Scan for the cell matching the given text and deliver its (X, Y) coordinate at center. 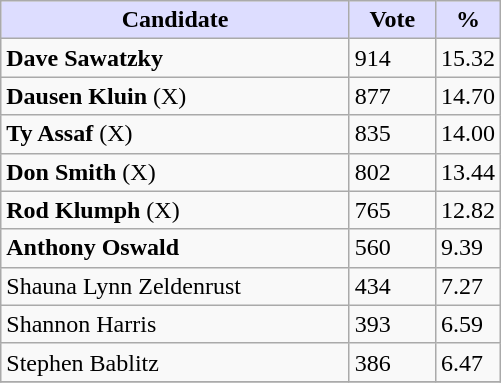
Shannon Harris (176, 324)
Vote (392, 20)
Ty Assaf (X) (176, 134)
14.00 (468, 134)
Dausen Kluin (X) (176, 96)
560 (392, 248)
Anthony Oswald (176, 248)
Rod Klumph (X) (176, 210)
434 (392, 286)
7.27 (468, 286)
Don Smith (X) (176, 172)
15.32 (468, 58)
765 (392, 210)
14.70 (468, 96)
13.44 (468, 172)
914 (392, 58)
393 (392, 324)
Dave Sawatzky (176, 58)
6.59 (468, 324)
877 (392, 96)
Shauna Lynn Zeldenrust (176, 286)
9.39 (468, 248)
12.82 (468, 210)
802 (392, 172)
835 (392, 134)
386 (392, 362)
% (468, 20)
6.47 (468, 362)
Candidate (176, 20)
Stephen Bablitz (176, 362)
